Detect which cell encompasses the target text, then output its (x, y) center coordinate. 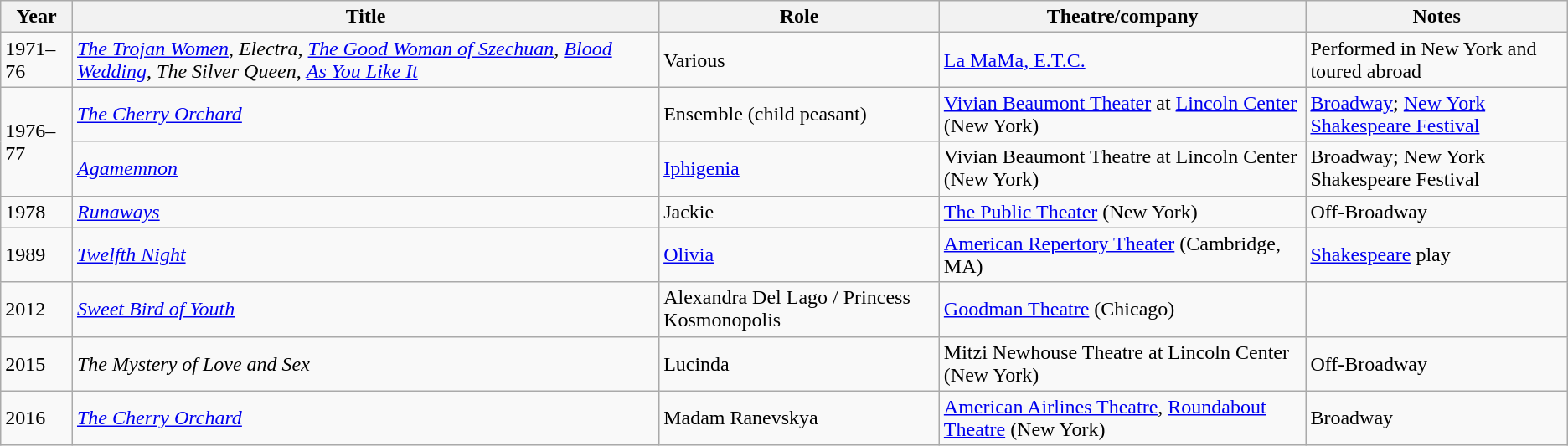
The Trojan Women, Electra, The Good Woman of Szechuan, Blood Wedding, The Silver Queen, As You Like It (365, 60)
Iphigenia (799, 169)
Olivia (799, 254)
Shakespeare play (1436, 254)
American Repertory Theater (Cambridge, MA) (1122, 254)
1978 (37, 212)
Madam Ranevskya (799, 418)
La MaMa, E.T.C. (1122, 60)
Alexandra Del Lago / Princess Kosmonopolis (799, 310)
The Public Theater (New York) (1122, 212)
Role (799, 17)
Sweet Bird of Youth (365, 310)
Notes (1436, 17)
1976–77 (37, 141)
2015 (37, 363)
Vivian Beaumont Theater at Lincoln Center (New York) (1122, 114)
Goodman Theatre (Chicago) (1122, 310)
Performed in New York and toured abroad (1436, 60)
Theatre/company (1122, 17)
1989 (37, 254)
Broadway (1436, 418)
Runaways (365, 212)
Jackie (799, 212)
Twelfth Night (365, 254)
American Airlines Theatre, Roundabout Theatre (New York) (1122, 418)
The Mystery of Love and Sex (365, 363)
1971–76 (37, 60)
Year (37, 17)
2016 (37, 418)
Various (799, 60)
Ensemble (child peasant) (799, 114)
2012 (37, 310)
Title (365, 17)
Lucinda (799, 363)
Mitzi Newhouse Theatre at Lincoln Center (New York) (1122, 363)
Vivian Beaumont Theatre at Lincoln Center (New York) (1122, 169)
Agamemnon (365, 169)
